Search for the cell housing the specified text and yield its (X, Y) center coordinate. 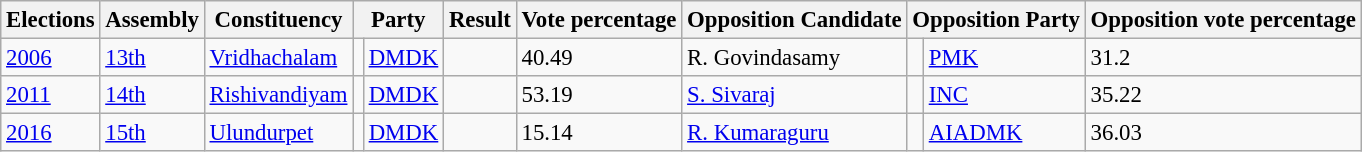
Constituency (278, 20)
R. Govindasamy (794, 58)
40.49 (599, 58)
Vote percentage (599, 20)
Rishivandiyam (278, 95)
Elections (50, 20)
INC (1004, 95)
Party (398, 20)
Vridhachalam (278, 58)
S. Sivaraj (794, 95)
Opposition Party (996, 20)
Result (480, 20)
31.2 (1223, 58)
Opposition vote percentage (1223, 20)
15th (152, 133)
R. Kumaraguru (794, 133)
2016 (50, 133)
Ulundurpet (278, 133)
2006 (50, 58)
36.03 (1223, 133)
2011 (50, 95)
AIADMK (1004, 133)
Assembly (152, 20)
15.14 (599, 133)
13th (152, 58)
35.22 (1223, 95)
53.19 (599, 95)
Opposition Candidate (794, 20)
14th (152, 95)
PMK (1004, 58)
